Pinpoint the cell where the given text exists, returning its [x, y] midpoint coordinate. 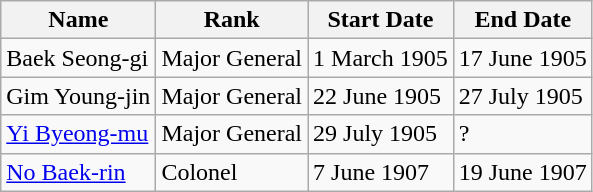
22 June 1905 [381, 96]
1 March 1905 [381, 58]
Rank [232, 20]
Yi Byeong-mu [78, 134]
19 June 1907 [522, 172]
Colonel [232, 172]
27 July 1905 [522, 96]
29 July 1905 [381, 134]
7 June 1907 [381, 172]
? [522, 134]
Name [78, 20]
End Date [522, 20]
Start Date [381, 20]
No Baek-rin [78, 172]
17 June 1905 [522, 58]
Baek Seong-gi [78, 58]
Gim Young-jin [78, 96]
